Provide the [X, Y] coordinate of the cell's center where the given text is located.  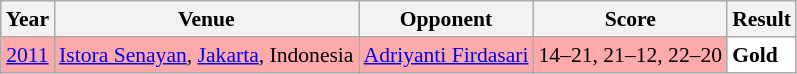
Score [631, 19]
Result [762, 19]
Venue [206, 19]
Istora Senayan, Jakarta, Indonesia [206, 55]
Gold [762, 55]
2011 [28, 55]
Opponent [446, 19]
14–21, 21–12, 22–20 [631, 55]
Adriyanti Firdasari [446, 55]
Year [28, 19]
